From the cell containing the given text, extract its center point as [x, y] coordinate. 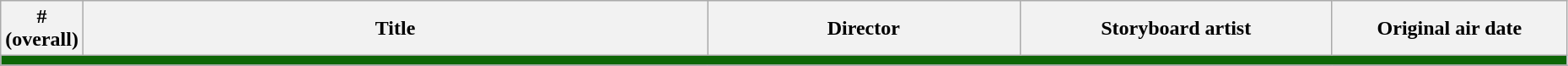
Title [395, 29]
Storyboard artist [1176, 29]
Director [864, 29]
Original air date [1449, 29]
#(overall) [42, 29]
